Scan for the cell matching the given text and deliver its [x, y] coordinate at center. 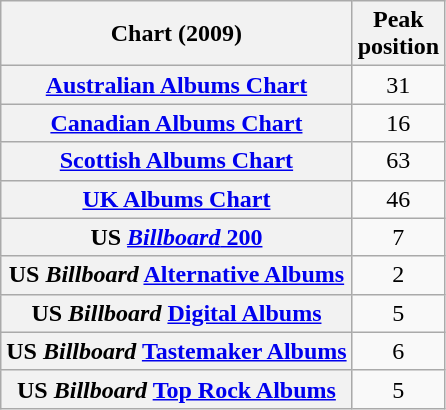
16 [398, 123]
Canadian Albums Chart [176, 123]
US Billboard Alternative Albums [176, 275]
2 [398, 275]
US Billboard Tastemaker Albums [176, 351]
6 [398, 351]
31 [398, 85]
46 [398, 199]
Chart (2009) [176, 34]
US Billboard 200 [176, 237]
UK Albums Chart [176, 199]
US Billboard Digital Albums [176, 313]
Scottish Albums Chart [176, 161]
US Billboard Top Rock Albums [176, 389]
7 [398, 237]
63 [398, 161]
Peak position [398, 34]
Australian Albums Chart [176, 85]
